For the text-containing cell, return its midpoint in [X, Y] coordinate format. 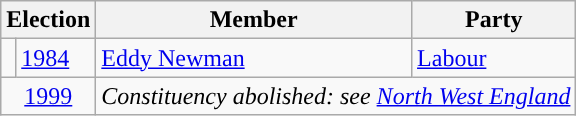
Election [48, 20]
1984 [56, 58]
Eddy Newman [254, 58]
Labour [494, 58]
Member [254, 20]
1999 [48, 96]
Party [494, 20]
Constituency abolished: see North West England [336, 96]
